Determine the (x, y) coordinate at the center of the cell enclosing the given text.  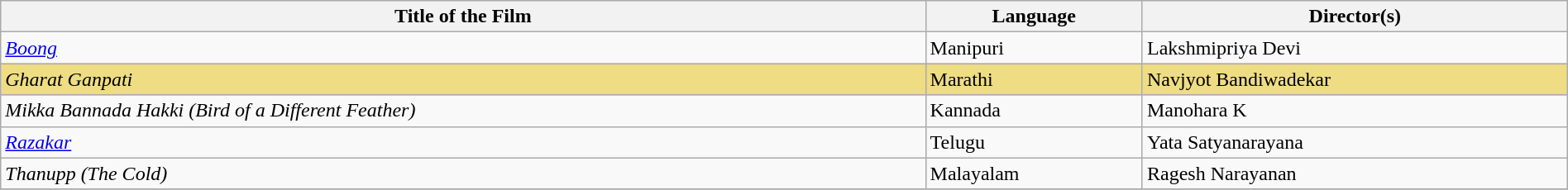
Malayalam (1034, 173)
Navjyot Bandiwadekar (1355, 79)
Lakshmipriya Devi (1355, 48)
Language (1034, 17)
Manipuri (1034, 48)
Title of the Film (463, 17)
Kannada (1034, 111)
Marathi (1034, 79)
Thanupp (The Cold) (463, 173)
Manohara K (1355, 111)
Director(s) (1355, 17)
Mikka Bannada Hakki (Bird of a Different Feather) (463, 111)
Ragesh Narayanan (1355, 173)
Gharat Ganpati (463, 79)
Yata Satyanarayana (1355, 142)
Boong (463, 48)
Telugu (1034, 142)
Razakar (463, 142)
